Extract the [x, y] coordinate from the center of the cell holding the provided text.  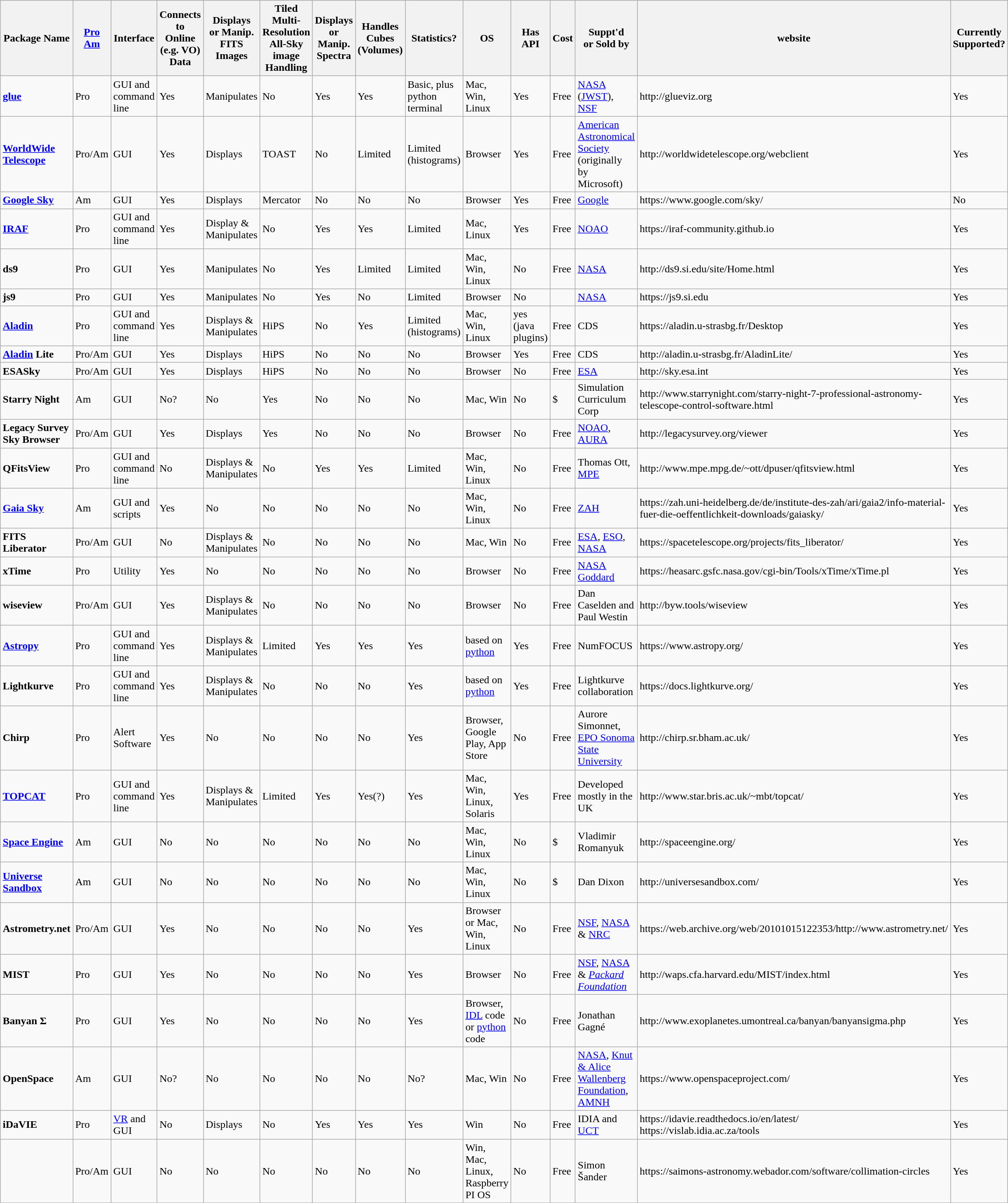
http://chirp.sr.bham.ac.uk/ [793, 738]
https://idavie.readthedocs.io/en/latest/https://vislab.idia.ac.za/tools [793, 1124]
Thomas Ott, MPE [606, 468]
wiseview [37, 605]
https://www.astropy.org/ [793, 646]
NASA (JWST), NSF [606, 96]
Jonathan Gagné [606, 1020]
http://waps.cfa.harvard.edu/MIST/index.html [793, 974]
Tiled Multi-Resolution All-Sky image Handling [286, 38]
https://iraf-community.github.io [793, 229]
http://www.star.bris.ac.uk/~mbt/topcat/ [793, 796]
Statistics? [434, 38]
https://spacetelescope.org/projects/fits_liberator/ [793, 543]
Gaia Sky [37, 508]
NASA, Knut & Alice Wallenberg Foundation, AMNH [606, 1078]
NASA Goddard [606, 571]
TOAST [286, 154]
Suppt'dor Sold by [606, 38]
GUI and scripts [134, 508]
ProAm [92, 38]
http://ds9.si.edu/site/Home.html [793, 269]
Aladin Lite [37, 354]
http://universesandbox.com/ [793, 882]
NumFOCUS [606, 646]
Browser or Mac, Win, Linux [487, 928]
Alert Software [134, 738]
yes (java plugins) [530, 326]
Starry Night [37, 399]
Lightkurve [37, 686]
Aladin [37, 326]
Universe Sandbox [37, 882]
https://www.openspaceproject.com/ [793, 1078]
js9 [37, 297]
http://www.starrynight.com/starry-night-7-professional-astronomy-telescope-control-software.html [793, 399]
Simulation Curriculum Corp [606, 399]
Handles Cubes(Volumes) [380, 38]
https://saimons-astronomy.webador.com/software/collimation-circles [793, 1171]
Chirp [37, 738]
Astrometry.net [37, 928]
http://sky.esa.int [793, 371]
NOAO, AURA [606, 434]
Google [606, 200]
Win, Mac, Linux,Raspberry PI OS [487, 1171]
ZAH [606, 508]
ESA [606, 371]
xTime [37, 571]
http://aladin.u-strasbg.fr/AladinLite/ [793, 354]
Connects to Online(e.g. VO) Data [180, 38]
Legacy Survey Sky Browser [37, 434]
NSF, NASA & Packard Foundation [606, 974]
iDaVIE [37, 1124]
http://byw.tools/wiseview [793, 605]
ESASky [37, 371]
Google Sky [37, 200]
https://heasarc.gsfc.nasa.gov/cgi-bin/Tools/xTime/xTime.pl [793, 571]
website [793, 38]
WorldWide Telescope [37, 154]
Displaysor Manip. FITS Images [232, 38]
OpenSpace [37, 1078]
OS [487, 38]
Space Engine [37, 842]
https://aladin.u-strasbg.fr/Desktop [793, 326]
NSF, NASA & NRC [606, 928]
MIST [37, 974]
Developed mostly in the UK [606, 796]
Browser, Google Play, App Store [487, 738]
ds9 [37, 269]
QFitsView [37, 468]
Vladimir Romanyuk [606, 842]
Basic, plus python terminal [434, 96]
Cost [563, 38]
American Astronomical Society (originally by Microsoft) [606, 154]
Win [487, 1124]
https://docs.lightkurve.org/ [793, 686]
https://web.archive.org/web/20101015122353/http://www.astrometry.net/ [793, 928]
Has API [530, 38]
http://legacysurvey.org/viewer [793, 434]
IDIA and UCT [606, 1124]
Mercator [286, 200]
glue [37, 96]
Utility [134, 571]
http://worldwidetelescope.org/webclient [793, 154]
Interface [134, 38]
Package Name [37, 38]
Dan Caselden and Paul Westin [606, 605]
http://www.exoplanetes.umontreal.ca/banyan/banyansigma.php [793, 1020]
TOPCAT [37, 796]
Mac, Win, Linux, Solaris [487, 796]
https://js9.si.edu [793, 297]
Banyan Σ [37, 1020]
Yes(?) [380, 796]
https://zah.uni-heidelberg.de/de/institute-des-zah/ari/gaia2/info-material-fuer-die-oeffentlichkeit-downloads/gaiasky/ [793, 508]
https://www.google.com/sky/ [793, 200]
Simon Šander [606, 1171]
Browser, IDL code or python code [487, 1020]
http://www.mpe.mpg.de/~ott/dpuser/qfitsview.html [793, 468]
Dan Dixon [606, 882]
Currently Supported? [979, 38]
NOAO [606, 229]
ESA, ESO, NASA [606, 543]
http://spaceengine.org/ [793, 842]
Mac, Linux [487, 229]
Display & Manipulates [232, 229]
Astropy [37, 646]
VR and GUI [134, 1124]
FITS Liberator [37, 543]
http://glueviz.org [793, 96]
Displaysor Manip.Spectra [334, 38]
Lightkurve collaboration [606, 686]
Aurore Simonnet, EPO Sonoma State University [606, 738]
IRAF [37, 229]
